From the cell containing the given text, extract its center point as [X, Y] coordinate. 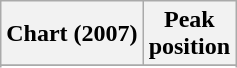
Chart (2007) [72, 34]
Peakposition [189, 34]
